From the cell containing the given text, extract its center point as [X, Y] coordinate. 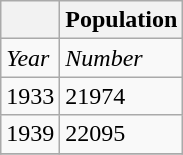
Year [30, 58]
21974 [122, 96]
Population [122, 20]
1933 [30, 96]
Number [122, 58]
22095 [122, 134]
1939 [30, 134]
